Pinpoint the cell where the given text exists, returning its [x, y] midpoint coordinate. 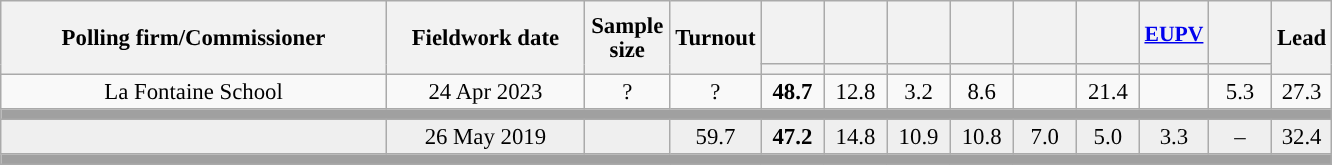
21.4 [1108, 92]
EUPV [1174, 32]
5.3 [1240, 92]
26 May 2019 [485, 138]
Sample size [627, 38]
10.9 [918, 138]
Polling firm/Commissioner [194, 38]
La Fontaine School [194, 92]
32.4 [1302, 138]
3.2 [918, 92]
12.8 [856, 92]
10.8 [982, 138]
59.7 [716, 138]
48.7 [792, 92]
Turnout [716, 38]
24 Apr 2023 [485, 92]
8.6 [982, 92]
3.3 [1174, 138]
5.0 [1108, 138]
Fieldwork date [485, 38]
Lead [1302, 38]
47.2 [792, 138]
– [1240, 138]
14.8 [856, 138]
27.3 [1302, 92]
7.0 [1044, 138]
